Scan for the cell matching the given text and deliver its (x, y) coordinate at center. 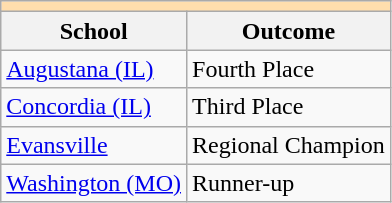
Regional Champion (289, 145)
Concordia (IL) (94, 107)
Augustana (IL) (94, 69)
Runner-up (289, 183)
Third Place (289, 107)
Fourth Place (289, 69)
Washington (MO) (94, 183)
Outcome (289, 31)
Evansville (94, 145)
School (94, 31)
